For the text-containing cell, return its midpoint in (X, Y) coordinate format. 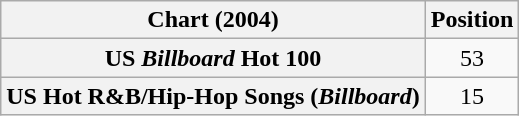
Chart (2004) (213, 20)
53 (472, 58)
Position (472, 20)
US Hot R&B/Hip-Hop Songs (Billboard) (213, 96)
15 (472, 96)
US Billboard Hot 100 (213, 58)
